Search for the cell housing the specified text and yield its [x, y] center coordinate. 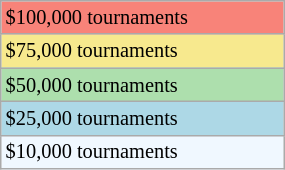
$75,000 tournaments [142, 51]
$50,000 tournaments [142, 85]
$25,000 tournaments [142, 118]
$10,000 tournaments [142, 152]
$100,000 tournaments [142, 17]
